For the text-containing cell, return its midpoint in (x, y) coordinate format. 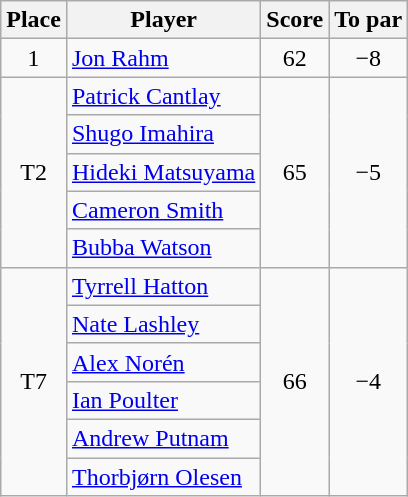
−4 (368, 381)
Andrew Putnam (163, 438)
−5 (368, 172)
65 (295, 172)
62 (295, 58)
Patrick Cantlay (163, 96)
T2 (34, 172)
Hideki Matsuyama (163, 172)
Thorbjørn Olesen (163, 477)
66 (295, 381)
Cameron Smith (163, 210)
Tyrrell Hatton (163, 286)
1 (34, 58)
Alex Norén (163, 362)
−8 (368, 58)
Bubba Watson (163, 248)
Place (34, 20)
Score (295, 20)
To par (368, 20)
Ian Poulter (163, 400)
Nate Lashley (163, 324)
Shugo Imahira (163, 134)
Player (163, 20)
Jon Rahm (163, 58)
T7 (34, 381)
